Extract the (x, y) coordinate from the center of the cell holding the provided text.  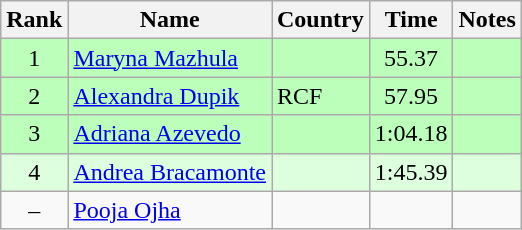
2 (34, 96)
– (34, 210)
Andrea Bracamonte (170, 172)
57.95 (411, 96)
RCF (321, 96)
3 (34, 134)
1:04.18 (411, 134)
Time (411, 20)
Adriana Azevedo (170, 134)
4 (34, 172)
55.37 (411, 58)
1:45.39 (411, 172)
Pooja Ojha (170, 210)
Country (321, 20)
Maryna Mazhula (170, 58)
1 (34, 58)
Rank (34, 20)
Name (170, 20)
Notes (487, 20)
Alexandra Dupik (170, 96)
